Capture the cell that displays the provided text and extract its (X, Y) central coordinate. 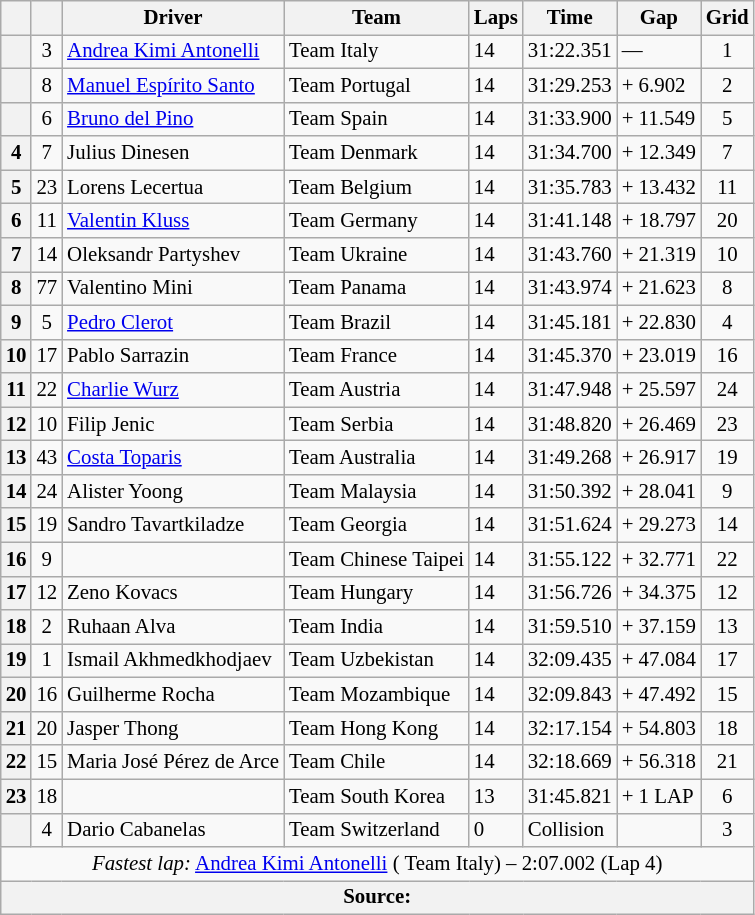
+ 29.273 (659, 525)
Team Chinese Taipei (376, 559)
Fastest lap: Andrea Kimi Antonelli ( Team Italy) – 2:07.002 (Lap 4) (378, 864)
— (659, 51)
Andrea Kimi Antonelli (173, 51)
Zeno Kovacs (173, 593)
Bruno del Pino (173, 119)
31:56.726 (570, 593)
+ 13.432 (659, 187)
+ 34.375 (659, 593)
+ 21.319 (659, 255)
31:41.148 (570, 221)
Team Brazil (376, 322)
Laps (496, 18)
Costa Toparis (173, 458)
+ 18.797 (659, 221)
Source: (378, 898)
Team Austria (376, 390)
31:43.760 (570, 255)
Team Hong Kong (376, 728)
31:22.351 (570, 51)
Team India (376, 627)
Team Switzerland (376, 830)
32:17.154 (570, 728)
Lorens Lecertua (173, 187)
Dario Cabanelas (173, 830)
Alister Yoong (173, 491)
Team Uzbekistan (376, 661)
31:45.370 (570, 356)
Time (570, 18)
32:09.435 (570, 661)
+ 54.803 (659, 728)
+ 26.469 (659, 424)
32:18.669 (570, 762)
Team Georgia (376, 525)
+ 12.349 (659, 153)
+ 37.159 (659, 627)
Jasper Thong (173, 728)
77 (46, 288)
31:35.783 (570, 187)
Team Australia (376, 458)
+ 28.041 (659, 491)
Sandro Tavartkiladze (173, 525)
31:49.268 (570, 458)
+ 1 LAP (659, 796)
Manuel Espírito Santo (173, 85)
Team France (376, 356)
31:55.122 (570, 559)
Gap (659, 18)
Ruhaan Alva (173, 627)
Oleksandr Partyshev (173, 255)
+ 22.830 (659, 322)
0 (496, 830)
+ 56.318 (659, 762)
Collision (570, 830)
Charlie Wurz (173, 390)
Grid (728, 18)
Ismail Akhmedkhodjaev (173, 661)
31:59.510 (570, 627)
+ 11.549 (659, 119)
Valentin Kluss (173, 221)
Team Malaysia (376, 491)
31:45.181 (570, 322)
Team Panama (376, 288)
Team Serbia (376, 424)
31:45.821 (570, 796)
Team South Korea (376, 796)
Team (376, 18)
31:43.974 (570, 288)
31:50.392 (570, 491)
Pablo Sarrazin (173, 356)
+ 21.623 (659, 288)
Team Italy (376, 51)
Maria José Pérez de Arce (173, 762)
31:29.253 (570, 85)
Driver (173, 18)
+ 47.084 (659, 661)
Team Hungary (376, 593)
Guilherme Rocha (173, 695)
Team Chile (376, 762)
+ 6.902 (659, 85)
+ 25.597 (659, 390)
+ 26.917 (659, 458)
Team Germany (376, 221)
+ 23.019 (659, 356)
+ 47.492 (659, 695)
Team Belgium (376, 187)
Team Portugal (376, 85)
+ 32.771 (659, 559)
Julius Dinesen (173, 153)
32:09.843 (570, 695)
31:34.700 (570, 153)
Team Ukraine (376, 255)
Pedro Clerot (173, 322)
Team Mozambique (376, 695)
31:48.820 (570, 424)
Team Spain (376, 119)
31:51.624 (570, 525)
Valentino Mini (173, 288)
Team Denmark (376, 153)
Filip Jenic (173, 424)
31:47.948 (570, 390)
31:33.900 (570, 119)
43 (46, 458)
